Pinpoint the cell where the given text exists, returning its [x, y] midpoint coordinate. 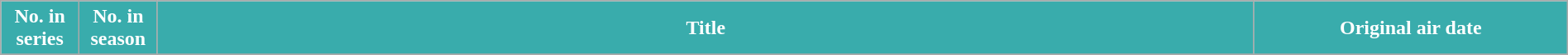
No. inseries [40, 28]
Original air date [1411, 28]
Title [705, 28]
No. inseason [117, 28]
